From the cell containing the given text, extract its center point as (X, Y) coordinate. 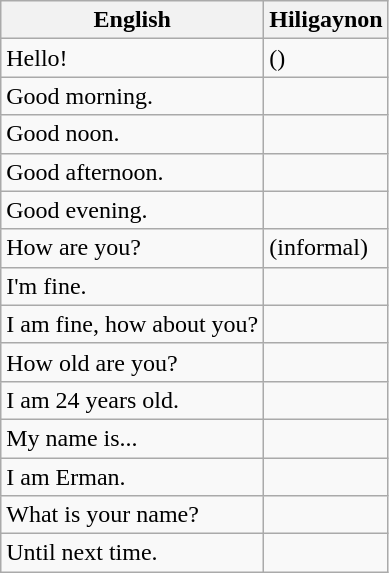
I am fine, how about you? (132, 324)
How are you? (132, 248)
Good noon. (132, 134)
How old are you? (132, 362)
I am 24 years old. (132, 400)
Good morning. (132, 96)
() (326, 58)
My name is... (132, 438)
Until next time. (132, 553)
I am Erman. (132, 477)
English (132, 20)
I'm fine. (132, 286)
Hiligaynon (326, 20)
What is your name? (132, 515)
(informal) (326, 248)
Hello! (132, 58)
Good afternoon. (132, 172)
Good evening. (132, 210)
